Output the (x, y) coordinate of the center of the cell containing the given text.  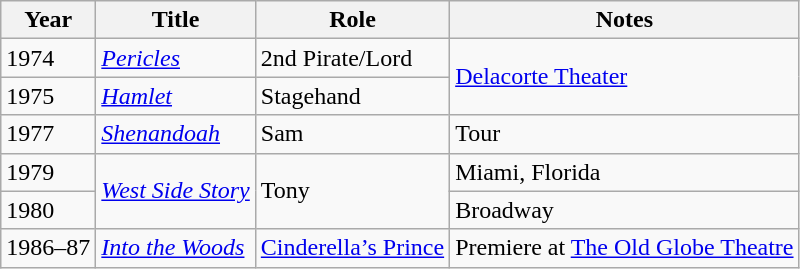
1980 (48, 210)
West Side Story (176, 191)
Hamlet (176, 96)
Cinderella’s Prince (352, 248)
1979 (48, 172)
Tony (352, 191)
1975 (48, 96)
Pericles (176, 58)
Delacorte Theater (624, 77)
Title (176, 20)
Broadway (624, 210)
Miami, Florida (624, 172)
Notes (624, 20)
Stagehand (352, 96)
Role (352, 20)
Year (48, 20)
Shenandoah (176, 134)
Tour (624, 134)
Premiere at The Old Globe Theatre (624, 248)
Sam (352, 134)
Into the Woods (176, 248)
1986–87 (48, 248)
1977 (48, 134)
2nd Pirate/Lord (352, 58)
1974 (48, 58)
